Output the (x, y) coordinate of the center of the cell containing the given text.  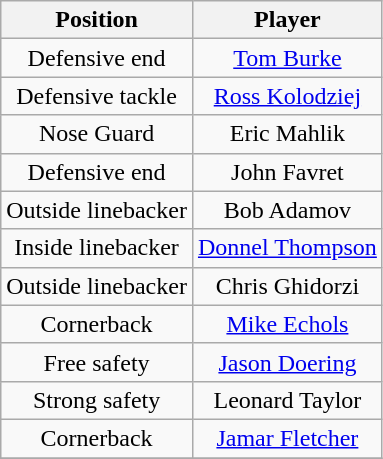
Leonard Taylor (287, 400)
Player (287, 20)
Position (97, 20)
John Favret (287, 172)
Nose Guard (97, 134)
Bob Adamov (287, 210)
Inside linebacker (97, 248)
Jamar Fletcher (287, 438)
Free safety (97, 362)
Chris Ghidorzi (287, 286)
Donnel Thompson (287, 248)
Ross Kolodziej (287, 96)
Strong safety (97, 400)
Defensive tackle (97, 96)
Mike Echols (287, 324)
Eric Mahlik (287, 134)
Tom Burke (287, 58)
Jason Doering (287, 362)
